Identify which cell holds the provided text, then report its (x, y) central coordinate. 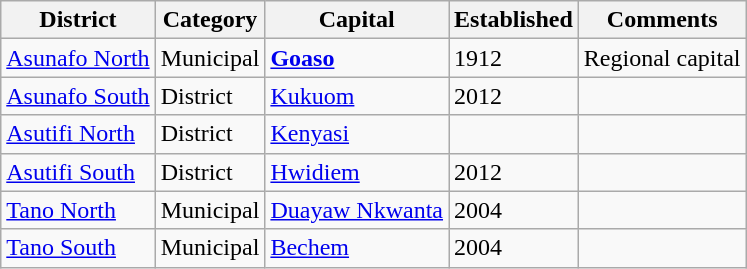
Duayaw Nkwanta (357, 210)
Kenyasi (357, 134)
Capital (357, 20)
Category (210, 20)
Bechem (357, 248)
Asunafo South (78, 96)
Goaso (357, 58)
Asutifi North (78, 134)
Tano North (78, 210)
Tano South (78, 248)
Established (514, 20)
Regional capital (662, 58)
Kukuom (357, 96)
Comments (662, 20)
Asunafo North (78, 58)
Asutifi South (78, 172)
1912 (514, 58)
Hwidiem (357, 172)
